Provide the (X, Y) coordinate of the cell's center where the given text is located.  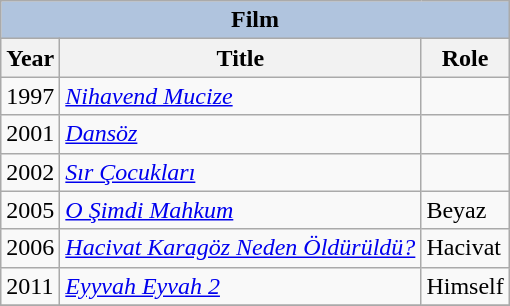
Himself (465, 286)
Film (255, 20)
2001 (30, 134)
Year (30, 58)
Title (240, 58)
2011 (30, 286)
Role (465, 58)
Dansöz (240, 134)
Hacivat (465, 248)
O Şimdi Mahkum (240, 210)
2005 (30, 210)
Hacivat Karagöz Neden Öldürüldü? (240, 248)
Eyyvah Eyvah 2 (240, 286)
2002 (30, 172)
Sır Çocukları (240, 172)
1997 (30, 96)
Beyaz (465, 210)
Nihavend Mucize (240, 96)
2006 (30, 248)
